Identify which cell holds the provided text, then report its [X, Y] central coordinate. 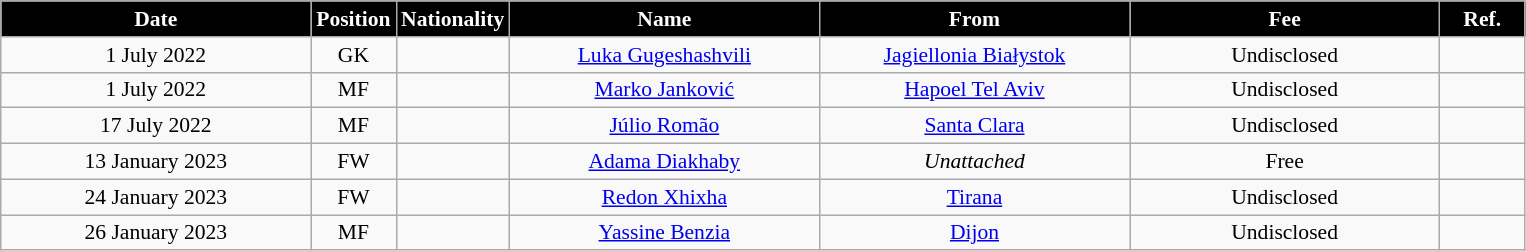
Nationality [452, 19]
Date [156, 19]
Redon Xhixha [664, 197]
Fee [1285, 19]
Yassine Benzia [664, 233]
Name [664, 19]
24 January 2023 [156, 197]
Luka Gugeshashvili [664, 55]
Jagiellonia Białystok [974, 55]
GK [354, 55]
Hapoel Tel Aviv [974, 90]
13 January 2023 [156, 162]
From [974, 19]
26 January 2023 [156, 233]
Júlio Romão [664, 126]
Adama Diakhaby [664, 162]
Free [1285, 162]
17 July 2022 [156, 126]
Position [354, 19]
Tirana [974, 197]
Santa Clara [974, 126]
Ref. [1482, 19]
Dijon [974, 233]
Unattached [974, 162]
Marko Janković [664, 90]
